Detect which cell encompasses the target text, then output its [X, Y] center coordinate. 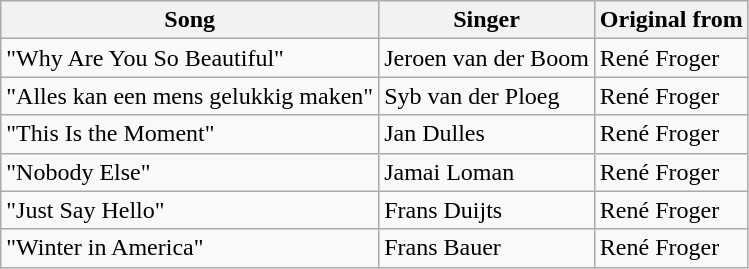
Song [190, 20]
"This Is the Moment" [190, 134]
"Just Say Hello" [190, 210]
"Winter in America" [190, 248]
Original from [671, 20]
"Why Are You So Beautiful" [190, 58]
Syb van der Ploeg [487, 96]
Jamai Loman [487, 172]
Singer [487, 20]
Frans Duijts [487, 210]
Jeroen van der Boom [487, 58]
Frans Bauer [487, 248]
Jan Dulles [487, 134]
"Alles kan een mens gelukkig maken" [190, 96]
"Nobody Else" [190, 172]
